Scan for the cell matching the given text and deliver its (X, Y) coordinate at center. 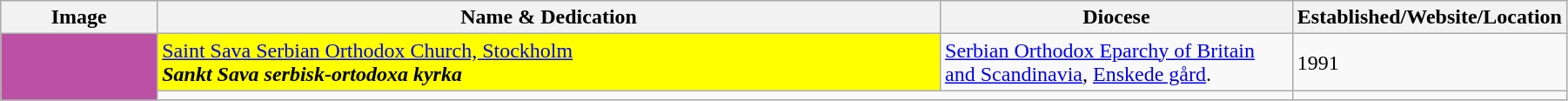
Name & Dedication (549, 17)
Image (79, 17)
Established/Website/Location (1429, 17)
Saint Sava Serbian Orthodox Church, StockholmSankt Sava serbisk-ortodoxa kyrka (549, 63)
1991 (1429, 63)
Serbian Orthodox Eparchy of Britain and Scandinavia, Enskede gård. (1117, 63)
Diocese (1117, 17)
